Scan for the cell matching the given text and deliver its (x, y) coordinate at center. 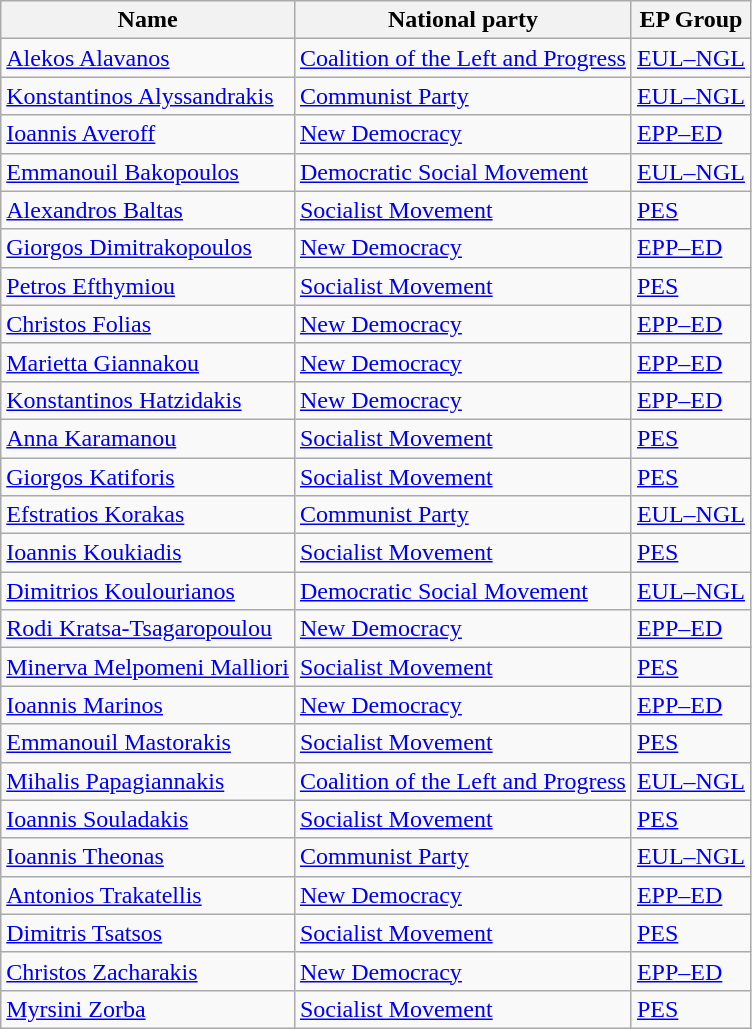
Name (148, 20)
Rodi Kratsa-Tsagaropoulou (148, 629)
Konstantinos Hatzidakis (148, 400)
Dimitris Tsatsos (148, 933)
EP Group (690, 20)
Giorgos Katiforis (148, 477)
Ioannis Theonas (148, 857)
Alexandros Baltas (148, 210)
Petros Efthymiou (148, 286)
Emmanouil Mastorakis (148, 743)
Ioannis Koukiadis (148, 553)
Myrsini Zorba (148, 1009)
National party (462, 20)
Minerva Melpomeni Malliori (148, 667)
Mihalis Papagiannakis (148, 781)
Dimitrios Koulourianos (148, 591)
Efstratios Korakas (148, 515)
Emmanouil Bakopoulos (148, 172)
Christos Zacharakis (148, 971)
Ioannis Souladakis (148, 819)
Christos Folias (148, 324)
Marietta Giannakou (148, 362)
Antonios Trakatellis (148, 895)
Giorgos Dimitrakopoulos (148, 248)
Konstantinos Alyssandrakis (148, 96)
Ioannis Averoff (148, 134)
Anna Karamanou (148, 438)
Alekos Alavanos (148, 58)
Ioannis Marinos (148, 705)
